Search for the cell housing the specified text and yield its [x, y] center coordinate. 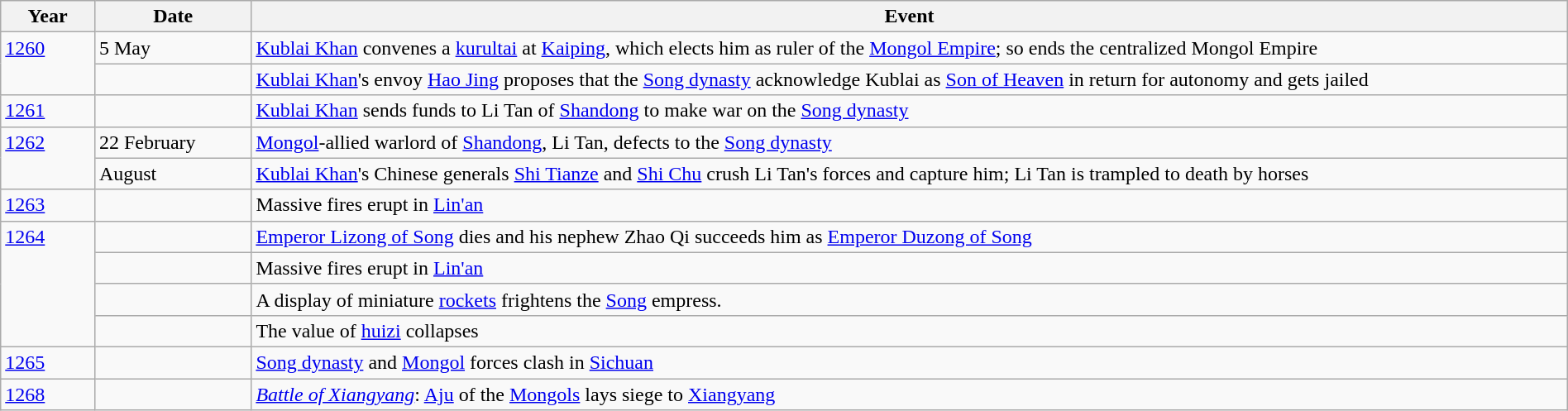
1263 [48, 205]
Date [172, 17]
1264 [48, 284]
Mongol-allied warlord of Shandong, Li Tan, defects to the Song dynasty [910, 142]
Battle of Xiangyang: Aju of the Mongols lays siege to Xiangyang [910, 394]
Kublai Khan convenes a kurultai at Kaiping, which elects him as ruler of the Mongol Empire; so ends the centralized Mongol Empire [910, 48]
August [172, 174]
A display of miniature rockets frightens the Song empress. [910, 299]
1261 [48, 111]
1265 [48, 362]
Kublai Khan sends funds to Li Tan of Shandong to make war on the Song dynasty [910, 111]
Emperor Lizong of Song dies and his nephew Zhao Qi succeeds him as Emperor Duzong of Song [910, 237]
1262 [48, 158]
22 February [172, 142]
Year [48, 17]
1268 [48, 394]
5 May [172, 48]
Event [910, 17]
The value of huizi collapses [910, 331]
Kublai Khan's envoy Hao Jing proposes that the Song dynasty acknowledge Kublai as Son of Heaven in return for autonomy and gets jailed [910, 79]
Kublai Khan's Chinese generals Shi Tianze and Shi Chu crush Li Tan's forces and capture him; Li Tan is trampled to death by horses [910, 174]
Song dynasty and Mongol forces clash in Sichuan [910, 362]
1260 [48, 64]
